Capture the cell that displays the provided text and extract its [X, Y] central coordinate. 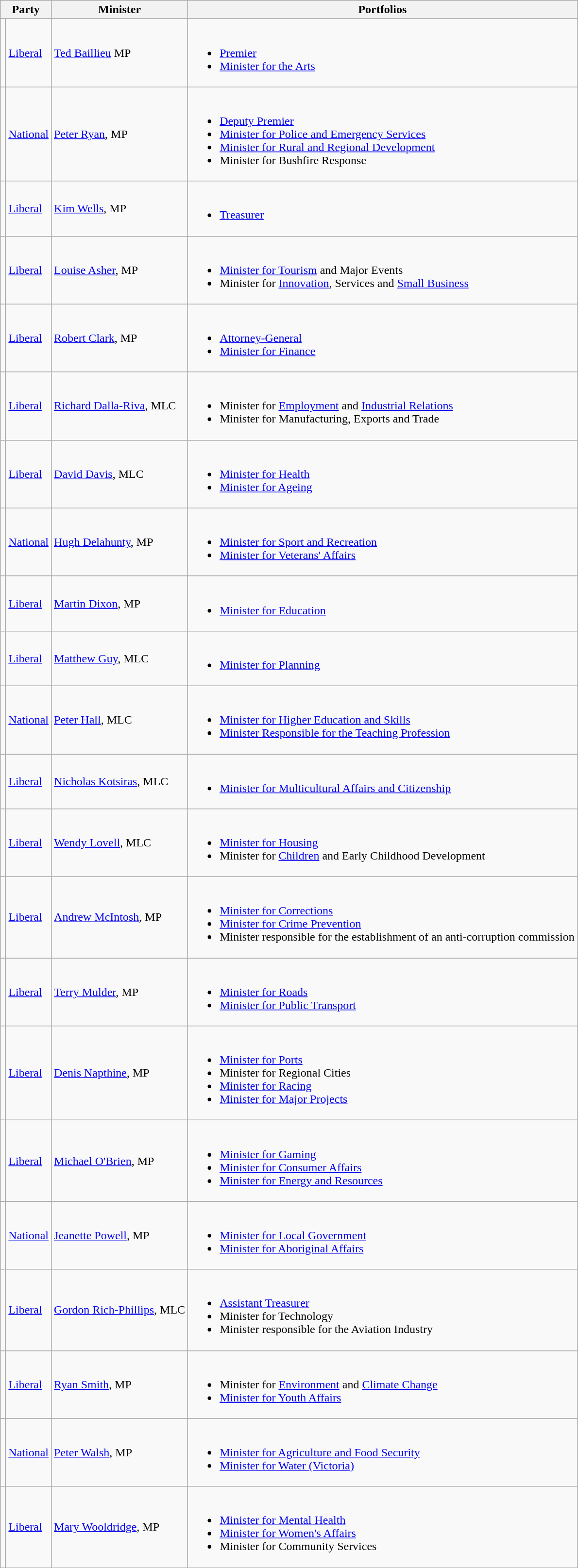
David Davis, MLC [119, 474]
Minister for Education [383, 603]
Jeanette Powell, MP [119, 1235]
Minister for HousingMinister for Children and Early Childhood Development [383, 843]
Mary Wooldridge, MP [119, 1527]
Party [26, 10]
Minister [119, 10]
Minister for Local GovernmentMinister for Aboriginal Affairs [383, 1235]
Denis Napthine, MP [119, 1073]
Portfolios [383, 10]
Matthew Guy, MLC [119, 658]
Ryan Smith, MP [119, 1384]
Terry Mulder, MP [119, 992]
Minister for Sport and RecreationMinister for Veterans' Affairs [383, 542]
Martin Dixon, MP [119, 603]
Peter Ryan, MP [119, 134]
Treasurer [383, 209]
Minister for Mental HealthMinister for Women's AffairsMinister for Community Services [383, 1527]
Minister for Multicultural Affairs and Citizenship [383, 781]
Louise Asher, MP [119, 270]
Ted Baillieu MP [119, 53]
Minister for Agriculture and Food SecurityMinister for Water (Victoria) [383, 1452]
Kim Wells, MP [119, 209]
Hugh Delahunty, MP [119, 542]
Minister for PortsMinister for Regional CitiesMinister for RacingMinister for Major Projects [383, 1073]
Nicholas Kotsiras, MLC [119, 781]
Richard Dalla-Riva, MLC [119, 406]
Minister for RoadsMinister for Public Transport [383, 992]
Minister for Tourism and Major EventsMinister for Innovation, Services and Small Business [383, 270]
Attorney-GeneralMinister for Finance [383, 338]
PremierMinister for the Arts [383, 53]
Minister for Environment and Climate ChangeMinister for Youth Affairs [383, 1384]
Robert Clark, MP [119, 338]
Minister for Planning [383, 658]
Peter Walsh, MP [119, 1452]
Peter Hall, MLC [119, 720]
Minister for CorrectionsMinister for Crime PreventionMinister responsible for the establishment of an anti-corruption commission [383, 918]
Deputy PremierMinister for Police and Emergency ServicesMinister for Rural and Regional DevelopmentMinister for Bushfire Response [383, 134]
Andrew McIntosh, MP [119, 918]
Michael O'Brien, MP [119, 1161]
Minister for HealthMinister for Ageing [383, 474]
Minister for GamingMinister for Consumer AffairsMinister for Energy and Resources [383, 1161]
Gordon Rich-Phillips, MLC [119, 1310]
Minister for Employment and Industrial RelationsMinister for Manufacturing, Exports and Trade [383, 406]
Minister for Higher Education and SkillsMinister Responsible for the Teaching Profession [383, 720]
Wendy Lovell, MLC [119, 843]
Assistant TreasurerMinister for TechnologyMinister responsible for the Aviation Industry [383, 1310]
